Determine the (x, y) coordinate at the center of the cell enclosing the given text.  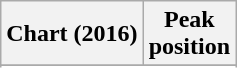
Chart (2016) (72, 34)
Peakposition (189, 34)
